Provide the [X, Y] coordinate of the cell's center where the given text is located.  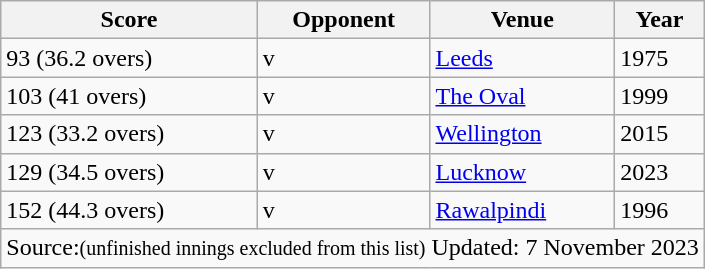
The Oval [522, 96]
93 (36.2 overs) [130, 58]
1999 [660, 96]
Leeds [522, 58]
Wellington [522, 134]
Venue [522, 20]
2023 [660, 172]
152 (44.3 overs) [130, 210]
103 (41 overs) [130, 96]
123 (33.2 overs) [130, 134]
Source:(unfinished innings excluded from this list) Updated: 7 November 2023 [353, 248]
Lucknow [522, 172]
1975 [660, 58]
129 (34.5 overs) [130, 172]
1996 [660, 210]
Score [130, 20]
Rawalpindi [522, 210]
Opponent [344, 20]
2015 [660, 134]
Year [660, 20]
